Return (X, Y) of the center of cell containing provided text 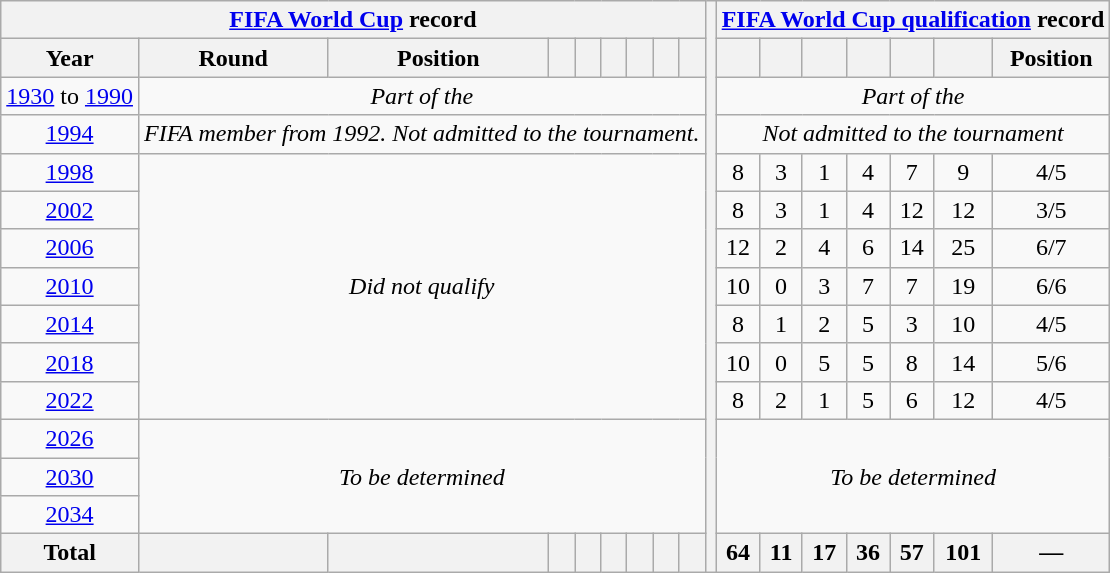
2014 (70, 324)
17 (824, 553)
2018 (70, 362)
Total (70, 553)
36 (868, 553)
Round (232, 58)
1930 to 1990 (70, 96)
57 (912, 553)
FIFA member from 1992. Not admitted to the tournament. (422, 134)
FIFA World Cup record (353, 20)
— (1052, 553)
2010 (70, 286)
3/5 (1052, 210)
2030 (70, 477)
FIFA World Cup qualification record (913, 20)
2026 (70, 438)
1994 (70, 134)
19 (964, 286)
2034 (70, 515)
Not admitted to the tournament (913, 134)
6/6 (1052, 286)
2006 (70, 248)
2022 (70, 400)
Year (70, 58)
25 (964, 248)
5/6 (1052, 362)
1998 (70, 172)
6/7 (1052, 248)
11 (781, 553)
2002 (70, 210)
9 (964, 172)
101 (964, 553)
64 (738, 553)
Did not qualify (422, 286)
